For the text-containing cell, return its midpoint in (X, Y) coordinate format. 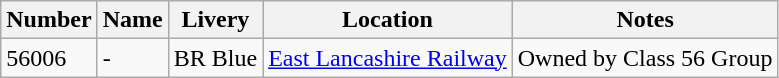
Name (132, 20)
Owned by Class 56 Group (645, 58)
Livery (215, 20)
BR Blue (215, 58)
East Lancashire Railway (388, 58)
Location (388, 20)
Number (49, 20)
Notes (645, 20)
56006 (49, 58)
- (132, 58)
